For the text-containing cell, return its midpoint in [X, Y] coordinate format. 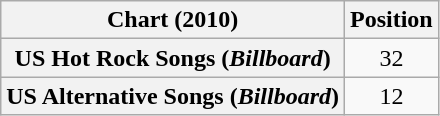
US Hot Rock Songs (Billboard) [173, 58]
Position [392, 20]
US Alternative Songs (Billboard) [173, 96]
12 [392, 96]
Chart (2010) [173, 20]
32 [392, 58]
